From the cell containing the given text, extract its center point as [X, Y] coordinate. 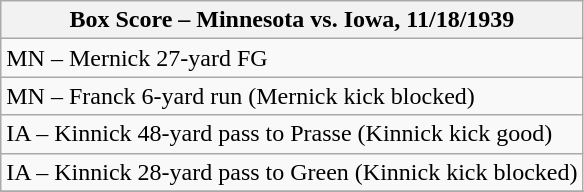
IA – Kinnick 48-yard pass to Prasse (Kinnick kick good) [292, 134]
Box Score – Minnesota vs. Iowa, 11/18/1939 [292, 20]
MN – Mernick 27-yard FG [292, 58]
MN – Franck 6-yard run (Mernick kick blocked) [292, 96]
IA – Kinnick 28-yard pass to Green (Kinnick kick blocked) [292, 172]
